Capture the cell that displays the provided text and extract its [X, Y] central coordinate. 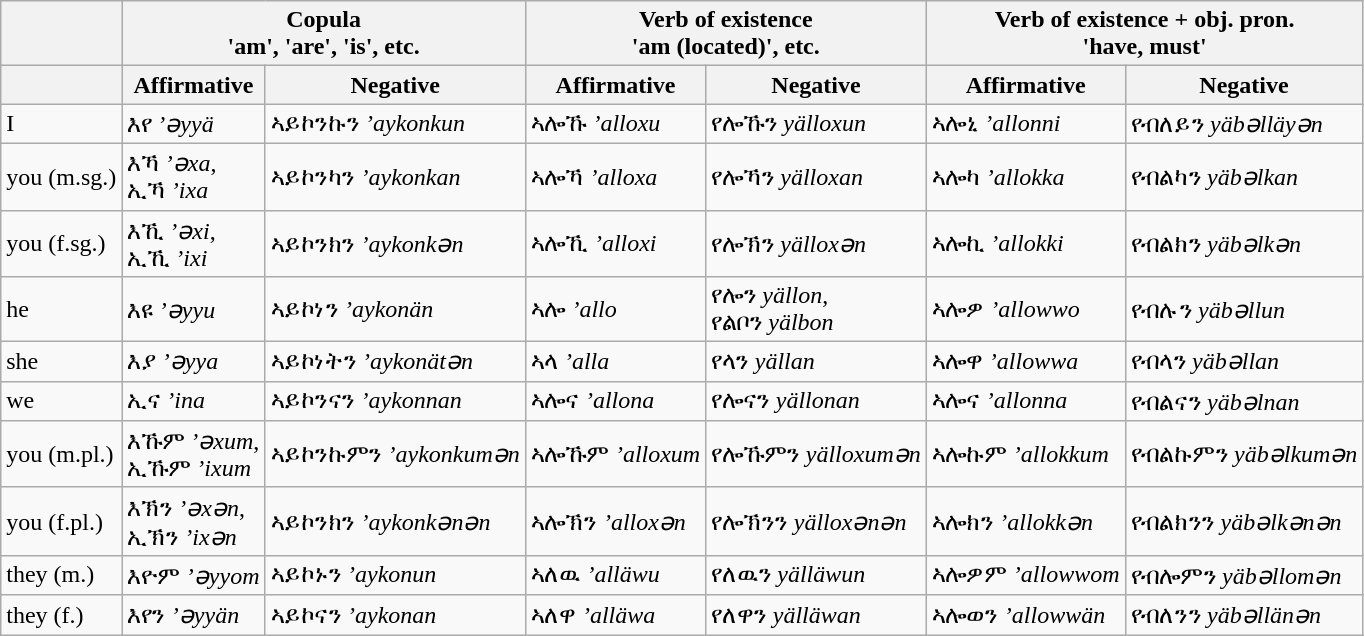
የሎኻን yälloxan [816, 176]
ኣይኮንካን ’aykonkan [395, 176]
ኣይኮንክን ’aykonkǝn [395, 244]
የሎኹምን yälloxumǝn [816, 454]
ኣሎና ’allonna [1026, 401]
ኣሎኹም ’alloxum [615, 454]
እዮም ’ǝyyom [194, 575]
ኣሎዋ ’allowwa [1026, 362]
ኣሎኽን ’alloxǝn [615, 521]
ኣለዉ ’alläwu [615, 575]
ኣሎኹ ’alloxu [615, 124]
የብለይን yäbǝlläyǝn [1244, 124]
ኢና ’ina [194, 401]
የብላን yäbǝllan [1244, 362]
ኣይኮንኩምን ’aykonkumǝn [395, 454]
የሎኹን yälloxun [816, 124]
I [62, 124]
የብልክን yäbǝlkǝn [1244, 244]
ኣሎና ’allona [615, 401]
Verb of existence'am (located)', etc. [726, 34]
ኣይኮናን ’aykonan [395, 615]
you (m.pl.) [62, 454]
you (m.sg.) [62, 176]
የሎኽንን yälloxǝnǝn [816, 521]
ኣሎኻ ’alloxa [615, 176]
የለዋን yälläwan [816, 615]
ኣይኮነን ’aykonän [395, 310]
እየን ’ǝyyän [194, 615]
ኣላ ’alla [615, 362]
እኹም ’ǝxum,ኢኹም ’ixum [194, 454]
የብልኩምን yäbǝlkumǝn [1244, 454]
Copula'am', 'are', 'is', etc. [324, 34]
ኣይኮነትን ’aykonätǝn [395, 362]
ኣሎኩም ’allokkum [1026, 454]
የብልካን yäbǝlkan [1244, 176]
she [62, 362]
እዩ ’ǝyyu [194, 310]
ኣሎኪ ’allokki [1026, 244]
የብሉን yäbǝllun [1244, 310]
የብልናን yäbǝlnan [1244, 401]
he [62, 310]
ኣሎ ’allo [615, 310]
እኽን ’ǝxǝn,ኢኽን ’ixǝn [194, 521]
ኣሎካ ’allokka [1026, 176]
we [62, 401]
ኣሎክን ’allokkǝn [1026, 521]
ኣይኮንናን ’aykonnan [395, 401]
የሎናን yällonan [816, 401]
እያ ’ǝyya [194, 362]
they (m.) [62, 575]
they (f.) [62, 615]
እኺ ’ǝxi,ኢኺ ’ixi [194, 244]
you (f.sg.) [62, 244]
የብሎምን yäbǝllomǝn [1244, 575]
እየ ’ǝyyä [194, 124]
ኣሎኺ ’alloxi [615, 244]
የብለንን yäbǝllänǝn [1244, 615]
የሎኽን yälloxǝn [816, 244]
you (f.pl.) [62, 521]
የሎን yällon,የልቦን yälbon [816, 310]
ኣይኮንክን ’aykonkǝnǝn [395, 521]
Verb of existence + obj. pron.'have, must' [1144, 34]
የለዉን yälläwun [816, 575]
እኻ ’ǝxa,ኢኻ ’ixa [194, 176]
ኣይኮንኩን ’aykonkun [395, 124]
የብልክንን yäbǝlkǝnǝn [1244, 521]
ኣሎኒ ’allonni [1026, 124]
ኣሎዎ ’allowwo [1026, 310]
ኣለዋ ’alläwa [615, 615]
ኣሎወን ’allowwän [1026, 615]
ኣሎዎም ’allowwom [1026, 575]
የላን yällan [816, 362]
ኣይኮኑን ’aykonun [395, 575]
